Identify which cell holds the provided text, then report its [x, y] central coordinate. 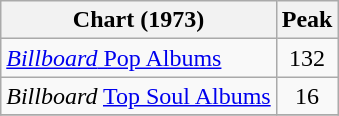
Chart (1973) [138, 20]
Billboard Pop Albums [138, 58]
Billboard Top Soul Albums [138, 96]
16 [307, 96]
Peak [307, 20]
132 [307, 58]
